Detect which cell encompasses the target text, then output its [x, y] center coordinate. 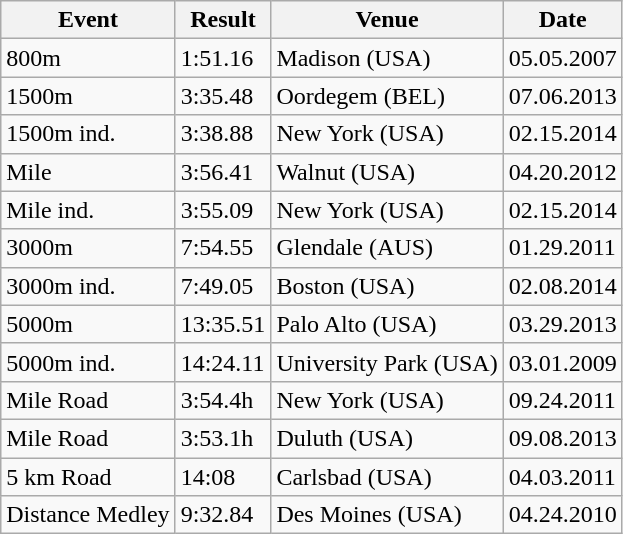
14:08 [223, 477]
3:35.48 [223, 96]
3:54.4h [223, 400]
Event [88, 20]
Madison (USA) [387, 58]
Glendale (AUS) [387, 248]
3:55.09 [223, 210]
1:51.16 [223, 58]
07.06.2013 [562, 96]
Boston (USA) [387, 286]
09.24.2011 [562, 400]
1500m [88, 96]
Mile [88, 172]
7:54.55 [223, 248]
Oordegem (BEL) [387, 96]
3:53.1h [223, 438]
04.24.2010 [562, 515]
5 km Road [88, 477]
Palo Alto (USA) [387, 324]
03.29.2013 [562, 324]
Walnut (USA) [387, 172]
7:49.05 [223, 286]
Carlsbad (USA) [387, 477]
03.01.2009 [562, 362]
9:32.84 [223, 515]
5000m ind. [88, 362]
Mile ind. [88, 210]
Venue [387, 20]
Distance Medley [88, 515]
5000m [88, 324]
01.29.2011 [562, 248]
800m [88, 58]
University Park (USA) [387, 362]
1500m ind. [88, 134]
3:38.88 [223, 134]
3:56.41 [223, 172]
04.20.2012 [562, 172]
Date [562, 20]
05.05.2007 [562, 58]
13:35.51 [223, 324]
Des Moines (USA) [387, 515]
Duluth (USA) [387, 438]
Result [223, 20]
14:24.11 [223, 362]
3000m ind. [88, 286]
3000m [88, 248]
09.08.2013 [562, 438]
04.03.2011 [562, 477]
02.08.2014 [562, 286]
